Return the (X, Y) coordinate for the center point of the cell that contains the specified text.  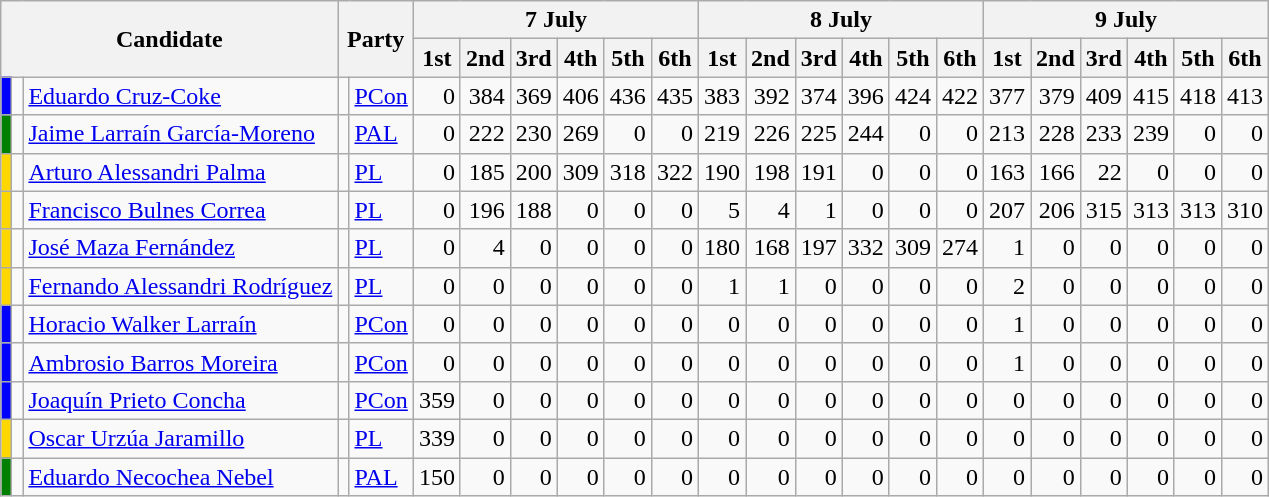
206 (1056, 210)
233 (1104, 134)
269 (580, 134)
228 (1056, 134)
Horacio Walker Larraín (180, 324)
219 (722, 134)
374 (818, 96)
9 July (1126, 20)
339 (436, 438)
Party (376, 39)
225 (818, 134)
207 (1008, 210)
274 (960, 248)
7 July (556, 20)
392 (771, 96)
310 (1246, 210)
8 July (840, 20)
188 (534, 210)
168 (771, 248)
200 (534, 172)
197 (818, 248)
198 (771, 172)
406 (580, 96)
196 (485, 210)
332 (866, 248)
Arturo Alessandri Palma (180, 172)
2 (1008, 286)
418 (1198, 96)
22 (1104, 172)
369 (534, 96)
424 (912, 96)
Jaime Larraín García-Moreno (180, 134)
190 (722, 172)
226 (771, 134)
359 (436, 400)
379 (1056, 96)
166 (1056, 172)
422 (960, 96)
435 (674, 96)
230 (534, 134)
Fernando Alessandri Rodríguez (180, 286)
413 (1246, 96)
Candidate (170, 39)
150 (436, 477)
318 (628, 172)
396 (866, 96)
185 (485, 172)
383 (722, 96)
415 (1150, 96)
315 (1104, 210)
244 (866, 134)
Joaquín Prieto Concha (180, 400)
222 (485, 134)
322 (674, 172)
Eduardo Necochea Nebel (180, 477)
239 (1150, 134)
384 (485, 96)
Ambrosio Barros Moreira (180, 362)
191 (818, 172)
213 (1008, 134)
5 (722, 210)
Francisco Bulnes Correa (180, 210)
409 (1104, 96)
436 (628, 96)
377 (1008, 96)
Eduardo Cruz-Coke (180, 96)
180 (722, 248)
José Maza Fernández (180, 248)
Oscar Urzúa Jaramillo (180, 438)
163 (1008, 172)
